Find where the given text appears and provide that cell's center as (X, Y) coordinate. 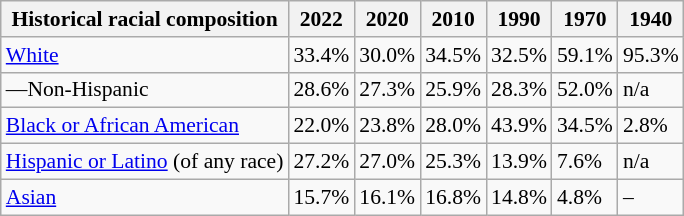
Black or African American (145, 126)
30.0% (387, 55)
28.0% (453, 126)
– (651, 197)
White (145, 55)
95.3% (651, 55)
32.5% (519, 55)
27.0% (387, 162)
25.9% (453, 90)
4.8% (585, 197)
1970 (585, 19)
23.8% (387, 126)
33.4% (321, 55)
2022 (321, 19)
1990 (519, 19)
15.7% (321, 197)
16.8% (453, 197)
16.1% (387, 197)
1940 (651, 19)
2.8% (651, 126)
Asian (145, 197)
2020 (387, 19)
59.1% (585, 55)
43.9% (519, 126)
—Non-Hispanic (145, 90)
27.2% (321, 162)
22.0% (321, 126)
2010 (453, 19)
52.0% (585, 90)
14.8% (519, 197)
Hispanic or Latino (of any race) (145, 162)
28.3% (519, 90)
27.3% (387, 90)
13.9% (519, 162)
7.6% (585, 162)
25.3% (453, 162)
Historical racial composition (145, 19)
28.6% (321, 90)
